Detect which cell encompasses the target text, then output its (X, Y) center coordinate. 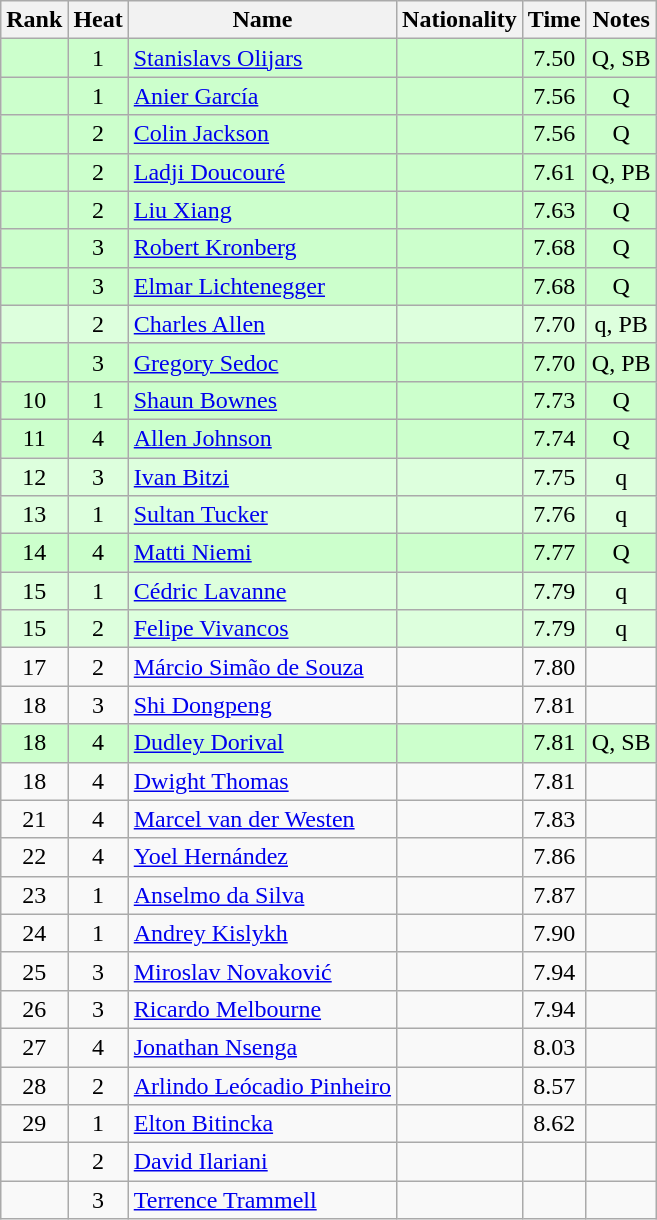
q, PB (621, 324)
7.63 (554, 210)
Ricardo Melbourne (262, 1009)
Anselmo da Silva (262, 895)
Liu Xiang (262, 210)
Marcel van der Westen (262, 819)
7.75 (554, 477)
Terrence Trammell (262, 1200)
Ivan Bitzi (262, 477)
Arlindo Leócadio Pinheiro (262, 1085)
Anier García (262, 96)
7.80 (554, 667)
Dwight Thomas (262, 781)
Allen Johnson (262, 438)
Time (554, 20)
29 (34, 1124)
Colin Jackson (262, 134)
22 (34, 857)
27 (34, 1047)
11 (34, 438)
Ladji Doucouré (262, 172)
Jonathan Nsenga (262, 1047)
7.61 (554, 172)
7.76 (554, 515)
7.77 (554, 553)
Dudley Dorival (262, 743)
14 (34, 553)
10 (34, 400)
Márcio Simão de Souza (262, 667)
7.86 (554, 857)
13 (34, 515)
Cédric Lavanne (262, 591)
Notes (621, 20)
Heat (98, 20)
7.87 (554, 895)
Elton Bitincka (262, 1124)
Rank (34, 20)
Shaun Bownes (262, 400)
David Ilariani (262, 1162)
24 (34, 933)
7.50 (554, 58)
Nationality (460, 20)
28 (34, 1085)
23 (34, 895)
26 (34, 1009)
Andrey Kislykh (262, 933)
7.83 (554, 819)
7.74 (554, 438)
Felipe Vivancos (262, 629)
17 (34, 667)
8.57 (554, 1085)
Matti Niemi (262, 553)
Yoel Hernández (262, 857)
12 (34, 477)
Elmar Lichtenegger (262, 286)
Name (262, 20)
Charles Allen (262, 324)
Sultan Tucker (262, 515)
21 (34, 819)
Robert Kronberg (262, 248)
Miroslav Novaković (262, 971)
8.62 (554, 1124)
7.90 (554, 933)
8.03 (554, 1047)
7.73 (554, 400)
Gregory Sedoc (262, 362)
25 (34, 971)
Shi Dongpeng (262, 705)
Stanislavs Olijars (262, 58)
